Output the [x, y] coordinate of the center of the cell containing the given text.  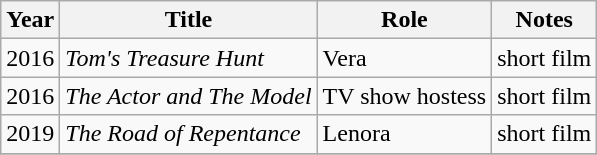
Notes [544, 20]
The Road of Repentance [188, 134]
The Actor and The Model [188, 96]
Role [404, 20]
TV show hostess [404, 96]
Title [188, 20]
Tom's Treasure Hunt [188, 58]
Lenora [404, 134]
2019 [30, 134]
Year [30, 20]
Vera [404, 58]
